Determine the (x, y) coordinate at the center of the cell enclosing the given text.  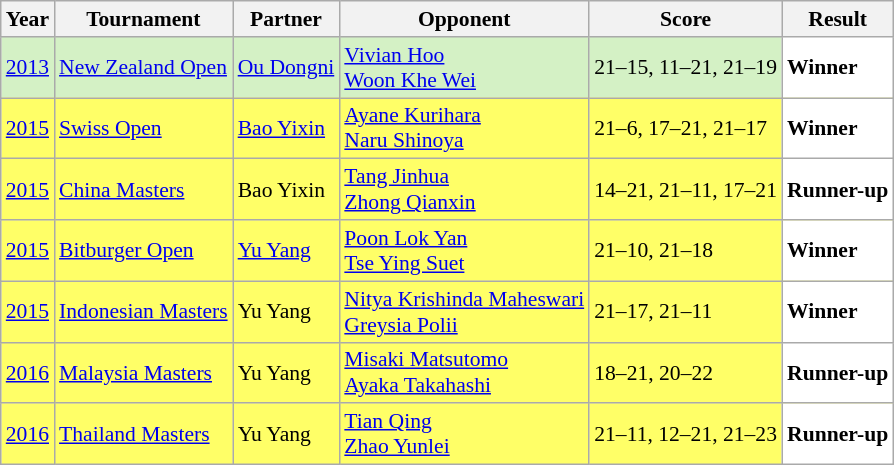
Year (28, 19)
21–10, 21–18 (686, 250)
Tang Jinhua Zhong Qianxin (464, 190)
21–15, 11–21, 21–19 (686, 68)
Nitya Krishinda Maheswari Greysia Polii (464, 312)
Ou Dongni (286, 68)
Tian Qing Zhao Yunlei (464, 434)
Thailand Masters (144, 434)
Tournament (144, 19)
New Zealand Open (144, 68)
Result (838, 19)
21–17, 21–11 (686, 312)
18–21, 20–22 (686, 372)
Poon Lok Yan Tse Ying Suet (464, 250)
21–6, 17–21, 21–17 (686, 128)
Partner (286, 19)
14–21, 21–11, 17–21 (686, 190)
Misaki Matsutomo Ayaka Takahashi (464, 372)
21–11, 12–21, 21–23 (686, 434)
Bitburger Open (144, 250)
Malaysia Masters (144, 372)
Score (686, 19)
Vivian Hoo Woon Khe Wei (464, 68)
2013 (28, 68)
Indonesian Masters (144, 312)
Ayane Kurihara Naru Shinoya (464, 128)
Swiss Open (144, 128)
Opponent (464, 19)
China Masters (144, 190)
